From the cell containing the given text, extract its center point as [X, Y] coordinate. 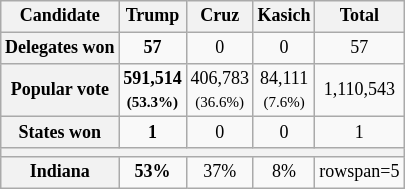
Total [360, 16]
Indiana [60, 172]
Delegates won [60, 48]
Popular vote [60, 90]
Cruz [220, 16]
406,783 (36.6%) [220, 90]
53% [152, 172]
Kasich [284, 16]
Trump [152, 16]
1,110,543 [360, 90]
Candidate [60, 16]
37% [220, 172]
States won [60, 132]
591,514 (53.3%) [152, 90]
8% [284, 172]
rowspan=5 [360, 172]
84,111 (7.6%) [284, 90]
